Extract the [x, y] coordinate from the center of the cell holding the provided text.  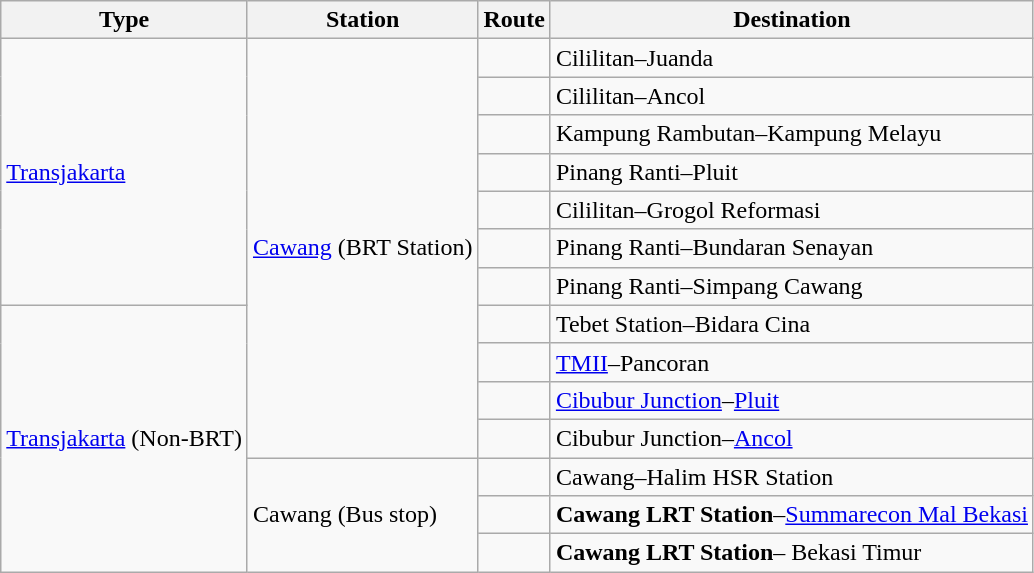
Kampung Rambutan–Kampung Melayu [792, 134]
Pinang Ranti–Bundaran Senayan [792, 248]
Station [362, 20]
Cawang LRT Station– Bekasi Timur [792, 553]
Cawang (BRT Station) [362, 248]
Cibubur Junction–Ancol [792, 438]
Cawang–Halim HSR Station [792, 477]
Tebet Station–Bidara Cina [792, 324]
Cililitan–Grogol Reformasi [792, 210]
Route [514, 20]
TMII–Pancoran [792, 362]
Transjakarta [124, 172]
Destination [792, 20]
Cililitan–Ancol [792, 96]
Pinang Ranti–Pluit [792, 172]
Cawang (Bus stop) [362, 515]
Type [124, 20]
Cililitan–Juanda [792, 58]
Transjakarta (Non-BRT) [124, 438]
Cibubur Junction–Pluit [792, 400]
Cawang LRT Station–Summarecon Mal Bekasi [792, 515]
Pinang Ranti–Simpang Cawang [792, 286]
